Locate the cell with the specified text and output its [x, y] center coordinate. 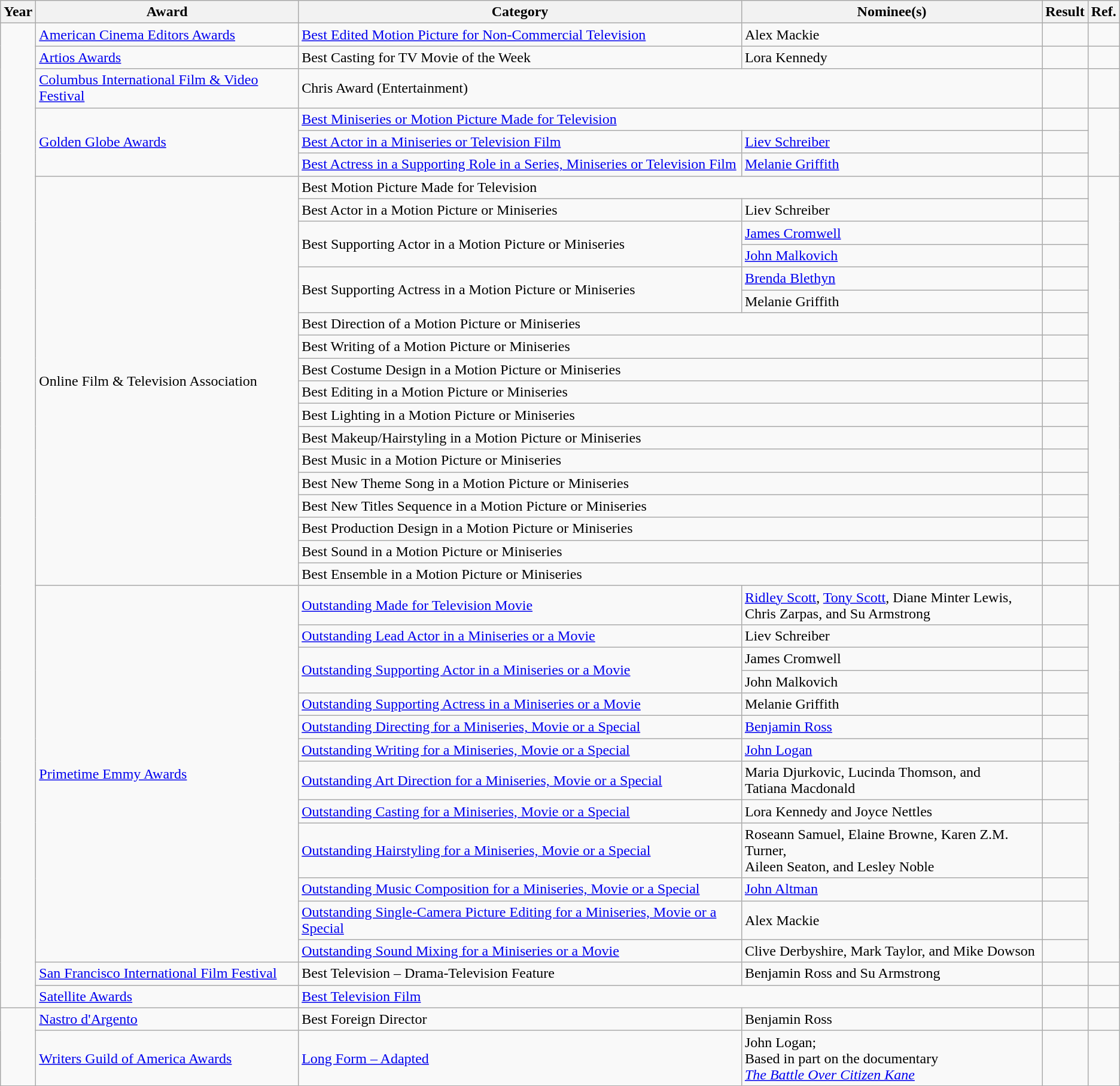
Outstanding Casting for a Miniseries, Movie or a Special [521, 812]
Best Production Design in a Motion Picture or Miniseries [670, 529]
Outstanding Single-Camera Picture Editing for a Miniseries, Movie or a Special [521, 920]
Best Ensemble in a Motion Picture or Miniseries [670, 574]
Ref. [1103, 12]
Best Miniseries or Motion Picture Made for Television [670, 119]
Online Film & Television Association [168, 380]
Golden Globe Awards [168, 142]
Best Actor in a Miniseries or Television Film [521, 142]
Best Writing of a Motion Picture or Miniseries [670, 347]
Outstanding Lead Actor in a Miniseries or a Movie [521, 636]
Satellite Awards [168, 996]
Outstanding Art Direction for a Miniseries, Movie or a Special [521, 781]
Best Television Film [670, 996]
Lora Kennedy and Joyce Nettles [891, 812]
Best Sound in a Motion Picture or Miniseries [670, 551]
Outstanding Supporting Actress in a Miniseries or a Movie [521, 704]
Columbus International Film & Video Festival [168, 89]
Outstanding Music Composition for a Miniseries, Movie or a Special [521, 889]
Best Casting for TV Movie of the Week [521, 57]
Writers Guild of America Awards [168, 1058]
Best Edited Motion Picture for Non-Commercial Television [521, 35]
Ridley Scott, Tony Scott, Diane Minter Lewis, Chris Zarpas, and Su Armstrong [891, 605]
Outstanding Made for Television Movie [521, 605]
Lora Kennedy [891, 57]
Best Foreign Director [521, 1019]
Benjamin Ross and Su Armstrong [891, 974]
Best Music in a Motion Picture or Miniseries [670, 460]
Best Actress in a Supporting Role in a Series, Miniseries or Television Film [521, 164]
Roseann Samuel, Elaine Browne, Karen Z.M. Turner, Aileen Seaton, and Lesley Noble [891, 850]
Clive Derbyshire, Mark Taylor, and Mike Dowson [891, 951]
John Logan [891, 750]
Outstanding Sound Mixing for a Miniseries or a Movie [521, 951]
Maria Djurkovic, Lucinda Thomson, and Tatiana Macdonald [891, 781]
Primetime Emmy Awards [168, 774]
John Altman [891, 889]
Best Actor in a Motion Picture or Miniseries [521, 210]
Best Lighting in a Motion Picture or Miniseries [670, 415]
Award [168, 12]
Long Form – Adapted [521, 1058]
Best Motion Picture Made for Television [670, 187]
Best Makeup/Hairstyling in a Motion Picture or Miniseries [670, 438]
Category [521, 12]
Best Direction of a Motion Picture or Miniseries [670, 324]
Outstanding Supporting Actor in a Miniseries or a Movie [521, 670]
Nominee(s) [891, 12]
Best Television – Drama-Television Feature [521, 974]
Best Supporting Actress in a Motion Picture or Miniseries [521, 289]
Best New Theme Song in a Motion Picture or Miniseries [670, 483]
Nastro d'Argento [168, 1019]
Best Supporting Actor in a Motion Picture or Miniseries [521, 244]
Artios Awards [168, 57]
Outstanding Hairstyling for a Miniseries, Movie or a Special [521, 850]
Result [1065, 12]
American Cinema Editors Awards [168, 35]
Brenda Blethyn [891, 278]
Outstanding Directing for a Miniseries, Movie or a Special [521, 727]
San Francisco International Film Festival [168, 974]
Best Editing in a Motion Picture or Miniseries [670, 392]
Best Costume Design in a Motion Picture or Miniseries [670, 370]
Outstanding Writing for a Miniseries, Movie or a Special [521, 750]
John Logan; Based in part on the documentary The Battle Over Citizen Kane [891, 1058]
Year [18, 12]
Chris Award (Entertainment) [670, 89]
Best New Titles Sequence in a Motion Picture or Miniseries [670, 506]
